Search for the cell housing the specified text and yield its [X, Y] center coordinate. 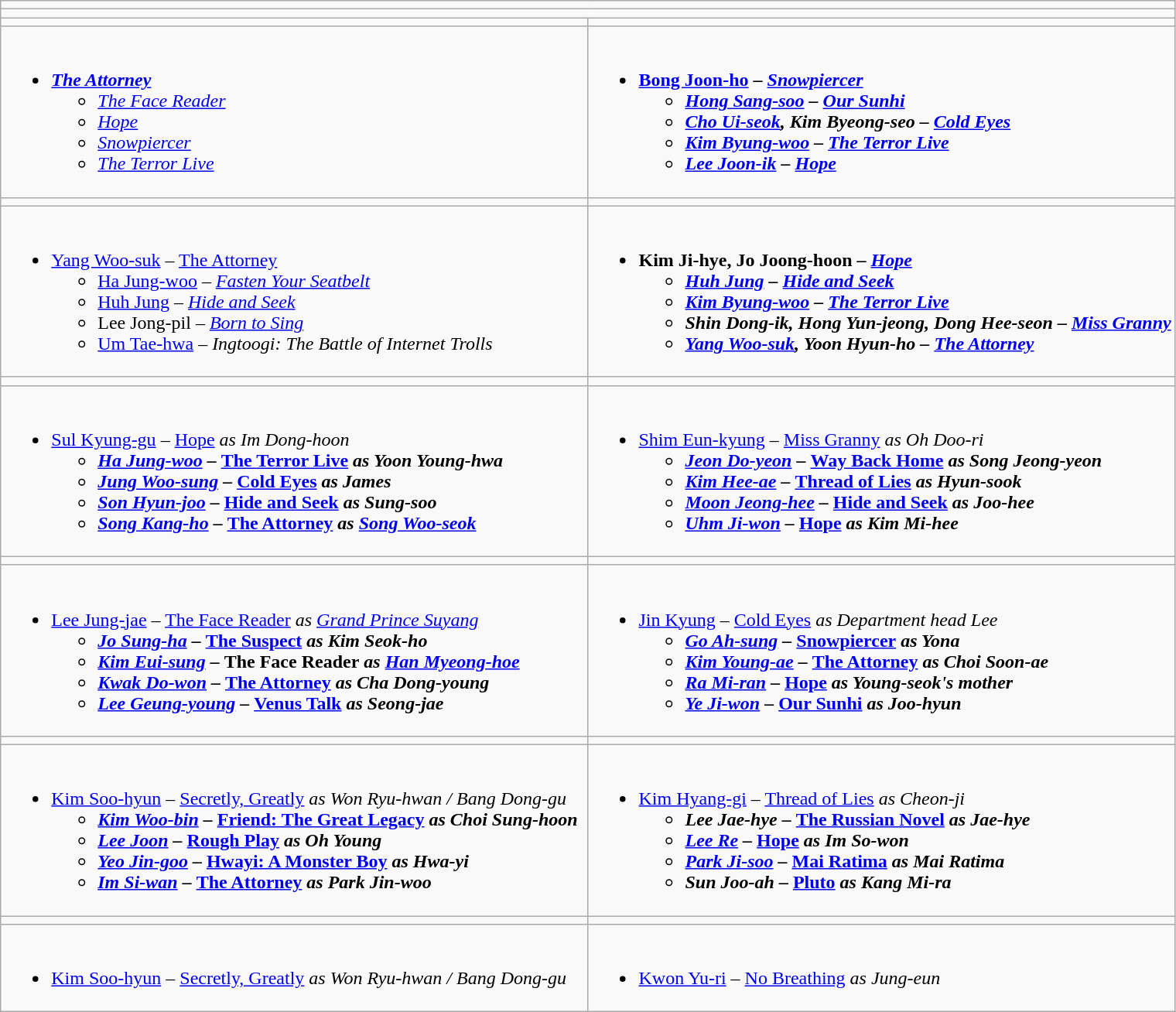
The AttorneyThe Face ReaderHopeSnowpiercerThe Terror Live [294, 111]
Bong Joon-ho – SnowpiercerHong Sang-soo – Our SunhiCho Ui-seok, Kim Byeong-seo – Cold EyesKim Byung-woo – The Terror LiveLee Joon-ik – Hope [882, 111]
Kim Soo-hyun – Secretly, Greatly as Won Ryu-hwan / Bang Dong-gu [294, 969]
Kwon Yu-ri – No Breathing as Jung-eun [882, 969]
